Return the (X, Y) coordinate for the center point of the cell that contains the specified text.  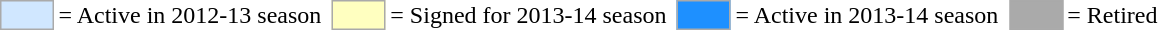
= Active in 2013-14 season (867, 15)
= Active in 2012-13 season (190, 15)
= Signed for 2013-14 season (528, 15)
